Pinpoint the cell where the given text exists, returning its [x, y] midpoint coordinate. 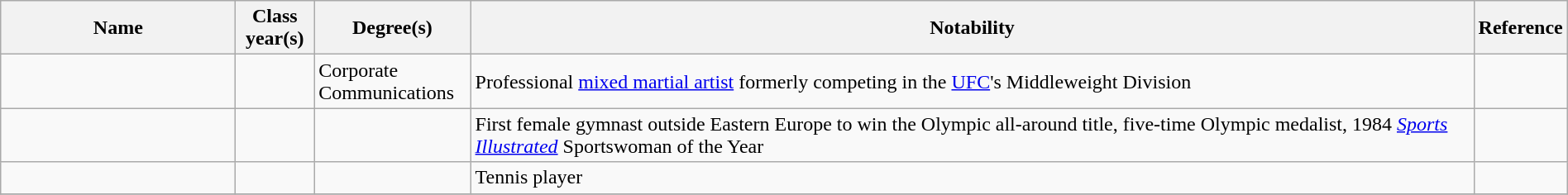
Name [118, 28]
Professional mixed martial artist formerly competing in the UFC's Middleweight Division [973, 81]
Degree(s) [392, 28]
Notability [973, 28]
Reference [1520, 28]
Tennis player [973, 178]
Class year(s) [275, 28]
Corporate Communications [392, 81]
